Capture the cell that displays the provided text and extract its (x, y) central coordinate. 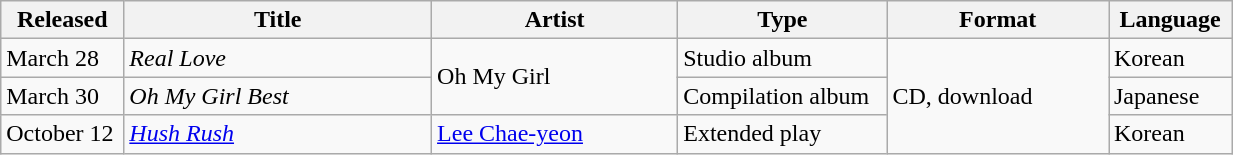
Oh My Girl Best (278, 96)
Language (1170, 20)
Released (62, 20)
Type (782, 20)
Oh My Girl (555, 77)
Artist (555, 20)
Lee Chae-yeon (555, 134)
Studio album (782, 58)
March 30 (62, 96)
Japanese (1170, 96)
Format (998, 20)
Real Love (278, 58)
March 28 (62, 58)
Extended play (782, 134)
CD, download (998, 96)
Title (278, 20)
October 12 (62, 134)
Hush Rush (278, 134)
Compilation album (782, 96)
